For the text-containing cell, return its midpoint in (X, Y) coordinate format. 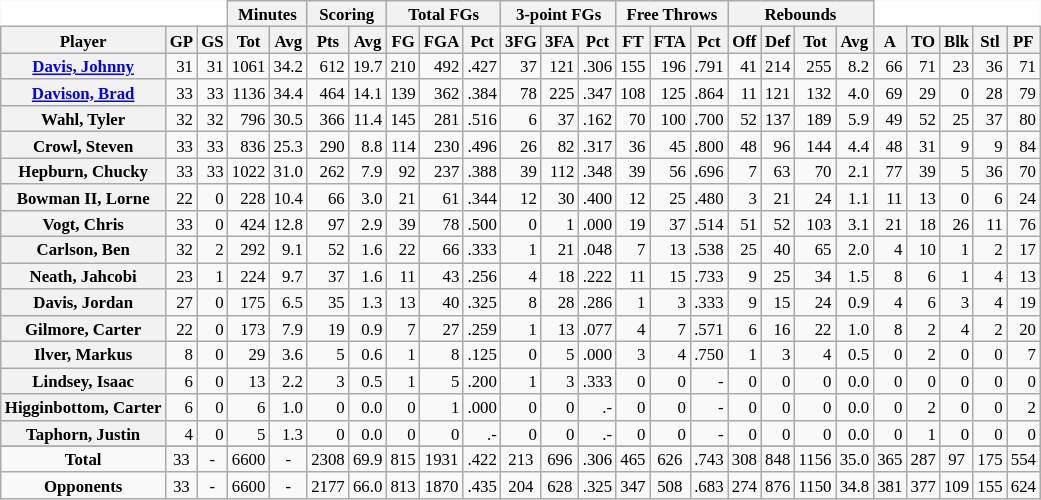
Crowl, Steven (84, 145)
1061 (249, 66)
.864 (709, 93)
Higginbottom, Carter (84, 407)
2.1 (855, 171)
Stl (990, 40)
92 (402, 171)
1022 (249, 171)
9.7 (288, 276)
255 (814, 66)
813 (402, 486)
210 (402, 66)
Off (744, 40)
362 (442, 93)
214 (778, 66)
464 (328, 93)
224 (249, 276)
139 (402, 93)
82 (560, 145)
69.9 (368, 459)
.222 (598, 276)
34 (814, 276)
Total (84, 459)
287 (922, 459)
.743 (709, 459)
20 (1024, 328)
290 (328, 145)
43 (442, 276)
696 (560, 459)
.048 (598, 250)
377 (922, 486)
1870 (442, 486)
49 (890, 119)
Bowman II, Lorne (84, 197)
381 (890, 486)
2.2 (288, 381)
19.7 (368, 66)
848 (778, 459)
Minutes (268, 14)
.496 (482, 145)
1931 (442, 459)
79 (1024, 93)
612 (328, 66)
Lindsey, Isaac (84, 381)
196 (670, 66)
.400 (598, 197)
0.6 (368, 355)
65 (814, 250)
17 (1024, 250)
145 (402, 119)
628 (560, 486)
3.0 (368, 197)
424 (249, 224)
30 (560, 197)
624 (1024, 486)
2177 (328, 486)
Def (778, 40)
554 (1024, 459)
Davis, Johnny (84, 66)
213 (521, 459)
.571 (709, 328)
.516 (482, 119)
137 (778, 119)
35.0 (855, 459)
10.4 (288, 197)
.317 (598, 145)
76 (1024, 224)
626 (670, 459)
281 (442, 119)
.480 (709, 197)
.435 (482, 486)
.800 (709, 145)
112 (560, 171)
PF (1024, 40)
3.1 (855, 224)
1156 (814, 459)
16 (778, 328)
Free Throws (672, 14)
465 (632, 459)
14.1 (368, 93)
FGA (442, 40)
4.4 (855, 145)
Ilver, Markus (84, 355)
189 (814, 119)
132 (814, 93)
8.2 (855, 66)
.422 (482, 459)
.259 (482, 328)
34.4 (288, 93)
Blk (956, 40)
274 (744, 486)
1150 (814, 486)
TO (922, 40)
56 (670, 171)
Rebounds (800, 14)
.125 (482, 355)
12.8 (288, 224)
Opponents (84, 486)
84 (1024, 145)
108 (632, 93)
.200 (482, 381)
173 (249, 328)
Davis, Jordan (84, 302)
492 (442, 66)
1136 (249, 93)
Carlson, Ben (84, 250)
.696 (709, 171)
63 (778, 171)
3FG (521, 40)
GS (212, 40)
Vogt, Chris (84, 224)
292 (249, 250)
3FA (560, 40)
5.9 (855, 119)
80 (1024, 119)
796 (249, 119)
228 (249, 197)
2308 (328, 459)
11.4 (368, 119)
204 (521, 486)
.500 (482, 224)
66.0 (368, 486)
Pts (328, 40)
3-point FGs (558, 14)
FTA (670, 40)
3.6 (288, 355)
.750 (709, 355)
2.9 (368, 224)
.538 (709, 250)
.077 (598, 328)
1.5 (855, 276)
.683 (709, 486)
225 (560, 93)
.791 (709, 66)
69 (890, 93)
Hepburn, Chucky (84, 171)
6.5 (288, 302)
.162 (598, 119)
.256 (482, 276)
.427 (482, 66)
347 (632, 486)
262 (328, 171)
4.0 (855, 93)
876 (778, 486)
1.1 (855, 197)
366 (328, 119)
Davison, Brad (84, 93)
FT (632, 40)
.733 (709, 276)
308 (744, 459)
Wahl, Tyler (84, 119)
125 (670, 93)
365 (890, 459)
45 (670, 145)
8.8 (368, 145)
Neath, Jahcobi (84, 276)
144 (814, 145)
Taphorn, Justin (84, 433)
77 (890, 171)
230 (442, 145)
Player (84, 40)
34.2 (288, 66)
.514 (709, 224)
508 (670, 486)
.344 (482, 197)
96 (778, 145)
.388 (482, 171)
31.0 (288, 171)
.384 (482, 93)
.348 (598, 171)
815 (402, 459)
103 (814, 224)
237 (442, 171)
9.1 (288, 250)
.286 (598, 302)
25.3 (288, 145)
61 (442, 197)
100 (670, 119)
A (890, 40)
10 (922, 250)
41 (744, 66)
FG (402, 40)
51 (744, 224)
836 (249, 145)
34.8 (855, 486)
Scoring (346, 14)
114 (402, 145)
Gilmore, Carter (84, 328)
.347 (598, 93)
109 (956, 486)
GP (182, 40)
Total FGs (444, 14)
2.0 (855, 250)
.700 (709, 119)
35 (328, 302)
30.5 (288, 119)
